From the cell containing the given text, extract its center point as (X, Y) coordinate. 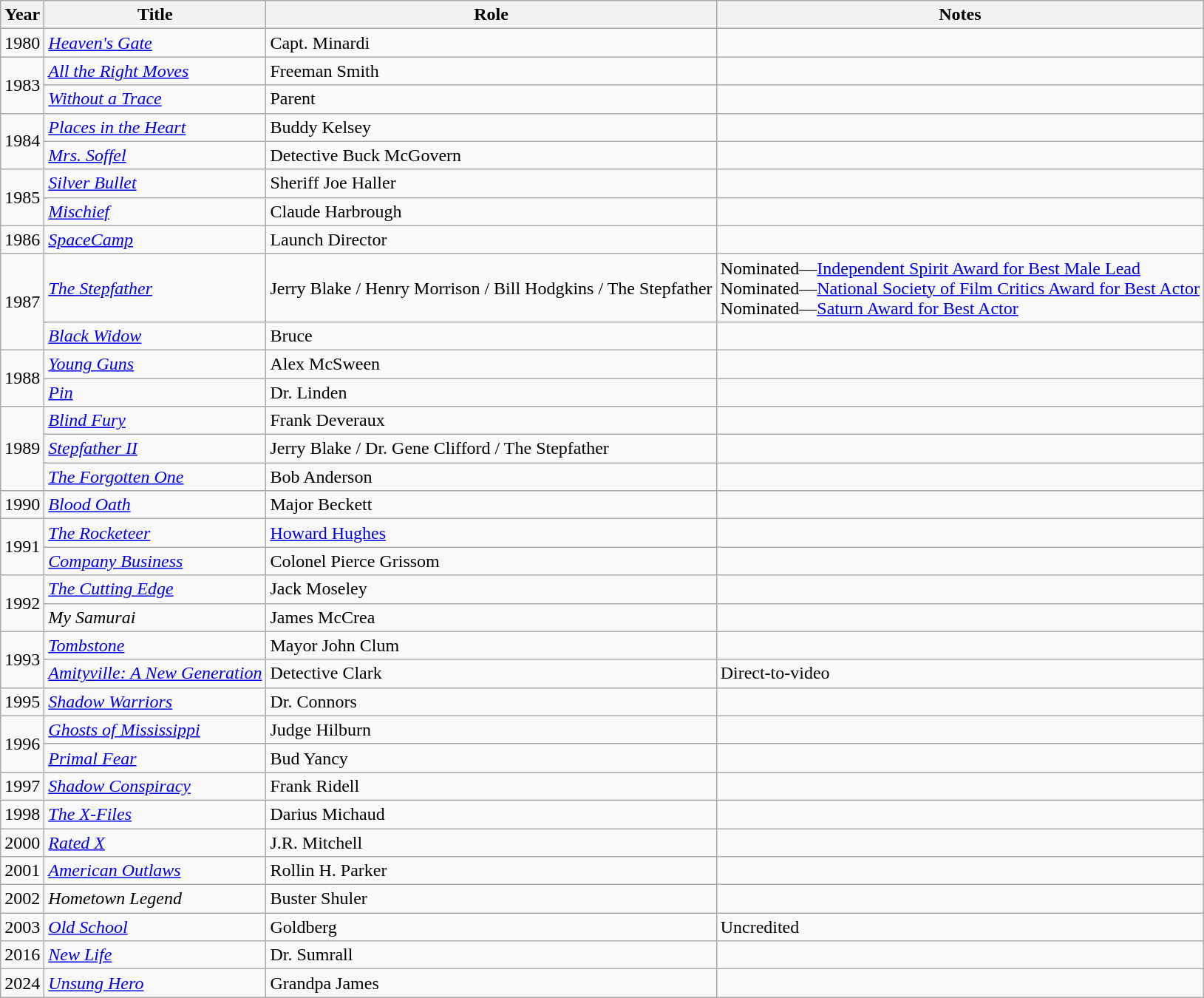
1991 (22, 547)
Without a Trace (155, 99)
2024 (22, 983)
1998 (22, 814)
The X-Files (155, 814)
Bud Yancy (491, 758)
SpaceCamp (155, 240)
The Cutting Edge (155, 589)
Sheriff Joe Haller (491, 183)
Old School (155, 927)
Colonel Pierce Grissom (491, 561)
Rated X (155, 842)
Frank Ridell (491, 786)
The Forgotten One (155, 477)
Frank Deveraux (491, 421)
Capt. Minardi (491, 43)
1993 (22, 659)
2000 (22, 842)
Dr. Linden (491, 393)
Notes (959, 15)
Ghosts of Mississippi (155, 730)
Blood Oath (155, 505)
Heaven's Gate (155, 43)
Jack Moseley (491, 589)
Places in the Heart (155, 127)
Dr. Sumrall (491, 955)
1990 (22, 505)
1980 (22, 43)
My Samurai (155, 617)
Black Widow (155, 336)
Unsung Hero (155, 983)
Howard Hughes (491, 533)
Detective Buck McGovern (491, 155)
1995 (22, 702)
1983 (22, 85)
1985 (22, 197)
Role (491, 15)
Title (155, 15)
J.R. Mitchell (491, 842)
1997 (22, 786)
Year (22, 15)
Mayor John Clum (491, 645)
1996 (22, 744)
Parent (491, 99)
2003 (22, 927)
Hometown Legend (155, 899)
Detective Clark (491, 673)
Primal Fear (155, 758)
1988 (22, 378)
Blind Fury (155, 421)
Tombstone (155, 645)
Stepfather II (155, 449)
New Life (155, 955)
Shadow Warriors (155, 702)
1987 (22, 302)
1984 (22, 141)
1986 (22, 240)
Goldberg (491, 927)
2001 (22, 871)
Rollin H. Parker (491, 871)
Silver Bullet (155, 183)
James McCrea (491, 617)
Freeman Smith (491, 71)
Bob Anderson (491, 477)
Mischief (155, 211)
1992 (22, 603)
Uncredited (959, 927)
Mrs. Soffel (155, 155)
Grandpa James (491, 983)
Pin (155, 393)
Claude Harbrough (491, 211)
The Stepfather (155, 288)
Direct-to-video (959, 673)
Darius Michaud (491, 814)
The Rocketeer (155, 533)
Shadow Conspiracy (155, 786)
Dr. Connors (491, 702)
Bruce (491, 336)
Major Beckett (491, 505)
Launch Director (491, 240)
Company Business (155, 561)
Jerry Blake / Dr. Gene Clifford / The Stepfather (491, 449)
1989 (22, 449)
Jerry Blake / Henry Morrison / Bill Hodgkins / The Stepfather (491, 288)
All the Right Moves (155, 71)
Young Guns (155, 364)
2016 (22, 955)
American Outlaws (155, 871)
Amityville: A New Generation (155, 673)
Alex McSween (491, 364)
2002 (22, 899)
Judge Hilburn (491, 730)
Buddy Kelsey (491, 127)
Buster Shuler (491, 899)
